Determine the [X, Y] coordinate at the center of the cell enclosing the given text.  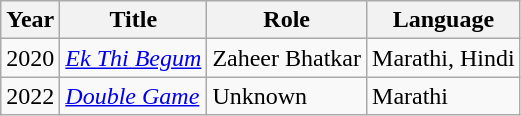
Ek Thi Begum [134, 58]
Double Game [134, 96]
Language [444, 20]
2020 [30, 58]
2022 [30, 96]
Zaheer Bhatkar [287, 58]
Marathi [444, 96]
Year [30, 20]
Role [287, 20]
Marathi, Hindi [444, 58]
Unknown [287, 96]
Title [134, 20]
